Locate the cell with the specified text and output its (X, Y) center coordinate. 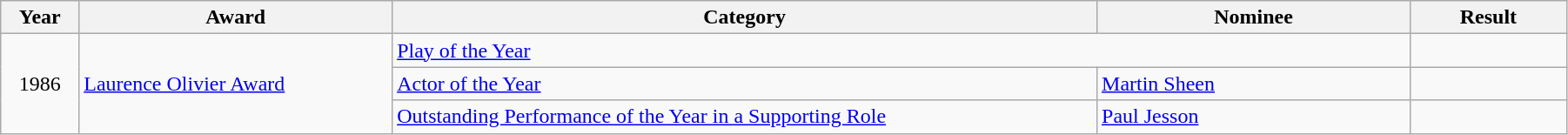
Year (40, 17)
Paul Jesson (1254, 117)
1986 (40, 84)
Outstanding Performance of the Year in a Supporting Role (745, 117)
Actor of the Year (745, 84)
Play of the Year (901, 51)
Result (1488, 17)
Award (236, 17)
Category (745, 17)
Nominee (1254, 17)
Laurence Olivier Award (236, 84)
Martin Sheen (1254, 84)
